Find where the given text appears and provide that cell's center as [x, y] coordinate. 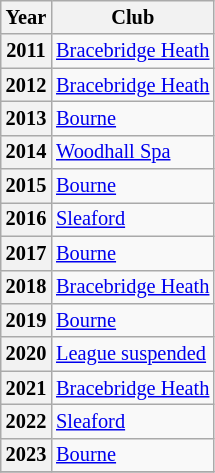
Year [26, 17]
2013 [26, 118]
2022 [26, 421]
2017 [26, 253]
2019 [26, 320]
Club [132, 17]
2014 [26, 152]
2011 [26, 51]
2020 [26, 354]
2016 [26, 219]
2012 [26, 85]
2018 [26, 287]
2023 [26, 455]
2021 [26, 388]
League suspended [132, 354]
2015 [26, 186]
Woodhall Spa [132, 152]
